For the text-containing cell, return its midpoint in [x, y] coordinate format. 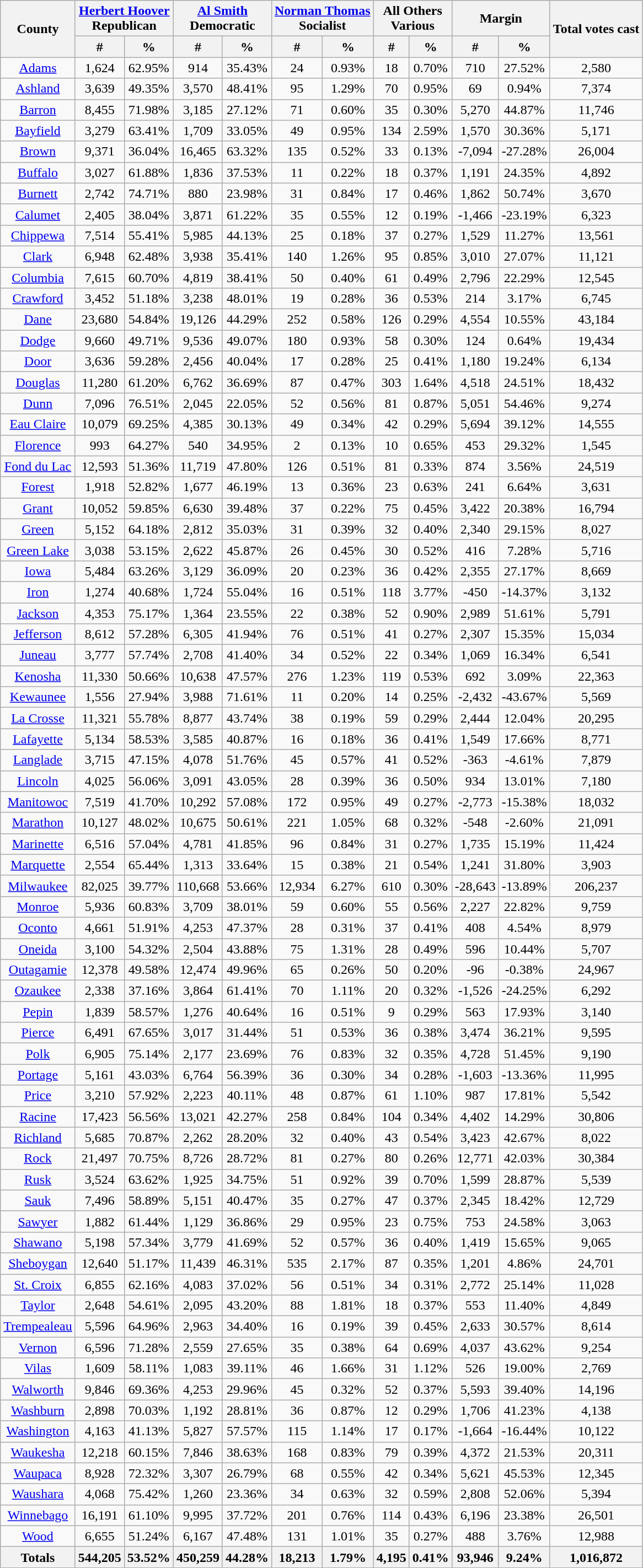
6,541 [596, 655]
51.36% [149, 466]
Vilas [37, 1368]
8,612 [99, 634]
544,205 [99, 1557]
71.28% [149, 1348]
4.86% [524, 1263]
5,171 [596, 131]
62.95% [149, 68]
40.87% [247, 739]
19,434 [596, 341]
5,827 [197, 1431]
61.41% [247, 991]
15,034 [596, 634]
6,167 [197, 1536]
124 [475, 341]
1,201 [475, 1263]
Lafayette [37, 739]
Sauk [37, 1200]
3.09% [524, 676]
276 [297, 676]
5,936 [99, 907]
64.96% [149, 1327]
0.46% [430, 193]
Outagamie [37, 970]
5,161 [99, 1075]
5,198 [99, 1242]
168 [297, 1452]
Iron [37, 592]
5,542 [596, 1096]
25.14% [524, 1285]
46.31% [247, 1263]
10,638 [197, 676]
-450 [475, 592]
71.61% [247, 697]
15.35% [524, 634]
43 [392, 1138]
1.10% [430, 1096]
8,928 [99, 1473]
1,862 [475, 193]
43.74% [247, 718]
22.29% [524, 277]
88 [297, 1306]
48 [297, 1096]
2,648 [99, 1306]
Green [37, 529]
47.15% [149, 760]
3,279 [99, 131]
0.43% [430, 1515]
8,455 [99, 110]
24,519 [596, 466]
2,338 [99, 991]
Oneida [37, 949]
3,185 [197, 110]
63.62% [149, 1179]
51.76% [247, 760]
36.04% [149, 152]
1,529 [475, 235]
27.94% [149, 697]
0.85% [430, 256]
2,227 [475, 907]
110,668 [197, 886]
1,925 [197, 1179]
61.22% [247, 214]
12,771 [475, 1159]
53.15% [149, 550]
4,728 [475, 1054]
Chippewa [37, 235]
16,465 [197, 152]
60.83% [149, 907]
7,615 [99, 277]
93,946 [475, 1557]
7,496 [99, 1200]
22.82% [524, 907]
-28,643 [475, 886]
3,038 [99, 550]
21.53% [524, 1452]
23.55% [247, 613]
6,948 [99, 256]
35.43% [247, 68]
44.29% [247, 320]
24.35% [524, 173]
2,307 [475, 634]
Dunn [37, 403]
55.41% [149, 235]
1,260 [197, 1494]
-1,466 [475, 214]
62.16% [149, 1285]
La Crosse [37, 718]
5,539 [596, 1179]
4,781 [197, 844]
1,129 [197, 1221]
58.57% [149, 1012]
1,241 [475, 865]
14 [392, 697]
1,706 [475, 1410]
2,559 [197, 1348]
24,701 [596, 1263]
24 [297, 68]
4,037 [475, 1348]
1,609 [99, 1368]
9,371 [99, 152]
1.79% [348, 1557]
41.94% [247, 634]
Norman ThomasSocialist [322, 19]
0.59% [430, 1494]
57.08% [247, 802]
1,069 [475, 655]
5,985 [197, 235]
9,065 [596, 1242]
-548 [475, 823]
563 [475, 1012]
3,871 [197, 214]
64.18% [149, 529]
17.93% [524, 1012]
13,561 [596, 235]
61.10% [149, 1515]
1,192 [197, 1410]
38.63% [247, 1452]
13 [297, 487]
11,719 [197, 466]
39.11% [247, 1368]
18,432 [596, 382]
61.20% [149, 382]
303 [392, 382]
2,772 [475, 1285]
Al SmithDemocratic [222, 19]
38 [297, 718]
10 [392, 445]
31.80% [524, 865]
14,555 [596, 424]
11.40% [524, 1306]
6,762 [197, 382]
75.17% [149, 613]
Marquette [37, 865]
140 [297, 256]
1,918 [99, 487]
34.95% [247, 445]
56 [297, 1285]
82,025 [99, 886]
5,134 [99, 739]
63.26% [149, 571]
6,630 [197, 508]
Totals [37, 1557]
5,569 [596, 697]
19.00% [524, 1368]
Dane [37, 320]
53.66% [247, 886]
17.66% [524, 739]
22,363 [596, 676]
987 [475, 1096]
9,995 [197, 1515]
Taylor [37, 1306]
7,846 [197, 1452]
214 [475, 299]
1,419 [475, 1242]
16,794 [596, 508]
0.58% [348, 320]
Kewaunee [37, 697]
5,621 [475, 1473]
7,879 [596, 760]
8,022 [596, 1138]
11,995 [596, 1075]
43.03% [149, 1075]
Ozaukee [37, 991]
2,708 [197, 655]
55 [392, 907]
0.69% [430, 1348]
4,025 [99, 781]
5,484 [99, 571]
Walworth [37, 1389]
4,068 [99, 1494]
1,624 [99, 68]
1,677 [197, 487]
1,016,872 [596, 1557]
2,633 [475, 1327]
3,210 [99, 1096]
21,497 [99, 1159]
45.87% [247, 550]
6,855 [99, 1285]
65.44% [149, 865]
30 [392, 550]
18,213 [297, 1557]
2,444 [475, 718]
Douglas [37, 382]
Washburn [37, 1410]
4,892 [596, 173]
416 [475, 550]
2.59% [430, 131]
1,313 [197, 865]
131 [297, 1536]
4,518 [475, 382]
51.24% [149, 1536]
596 [475, 949]
6,905 [99, 1054]
29.32% [524, 445]
0.23% [348, 571]
4,819 [197, 277]
23,680 [99, 320]
56.39% [247, 1075]
4,353 [99, 613]
35.03% [247, 529]
258 [297, 1117]
Manitowoc [37, 802]
135 [297, 152]
-2,432 [475, 697]
12,545 [596, 277]
57.34% [149, 1242]
26,004 [596, 152]
37.16% [149, 991]
7,180 [596, 781]
4,402 [475, 1117]
6,516 [99, 844]
1.05% [348, 823]
3,140 [596, 1012]
-13.89% [524, 886]
29.96% [247, 1389]
51.18% [149, 299]
3,474 [475, 1033]
0.50% [430, 781]
50.61% [247, 823]
43.05% [247, 781]
3,307 [197, 1473]
58.53% [149, 739]
2,345 [475, 1200]
22.05% [247, 403]
3,017 [197, 1033]
33 [392, 152]
0.25% [430, 697]
553 [475, 1306]
28.87% [524, 1179]
8,979 [596, 928]
23.69% [247, 1054]
Florence [37, 445]
3,779 [197, 1242]
8,027 [596, 529]
56.56% [149, 1117]
18.42% [524, 1200]
Milwaukee [37, 886]
41.13% [149, 1431]
4,195 [392, 1557]
3.77% [430, 592]
69.36% [149, 1389]
47.57% [247, 676]
1.14% [348, 1431]
59.28% [149, 362]
2,177 [197, 1054]
4,661 [99, 928]
11,121 [596, 256]
39.40% [524, 1389]
All OthersVarious [412, 19]
42.03% [524, 1159]
3,100 [99, 949]
49.35% [149, 89]
3,091 [197, 781]
3,864 [197, 991]
27.17% [524, 571]
1.81% [348, 1306]
2,355 [475, 571]
180 [297, 341]
74.71% [149, 193]
10.44% [524, 949]
28.20% [247, 1138]
37.72% [247, 1515]
104 [392, 1117]
21 [392, 865]
49.58% [149, 970]
42.67% [524, 1138]
0.92% [348, 1179]
62.48% [149, 256]
2,742 [99, 193]
206,237 [596, 886]
3,238 [197, 299]
Price [37, 1096]
9 [392, 1012]
3.56% [524, 466]
5,051 [475, 403]
3,903 [596, 865]
47 [392, 1200]
11,028 [596, 1285]
61.88% [149, 173]
52.82% [149, 487]
4,554 [475, 320]
19.24% [524, 362]
2,989 [475, 613]
Dodge [37, 341]
4,163 [99, 1431]
115 [297, 1431]
2.17% [348, 1263]
19 [297, 299]
27.12% [247, 110]
30.13% [247, 424]
Rock [37, 1159]
11,746 [596, 110]
75.14% [149, 1054]
26 [297, 550]
6,134 [596, 362]
1.01% [348, 1536]
64.27% [149, 445]
40.11% [247, 1096]
50.74% [524, 193]
2,340 [475, 529]
-27.28% [524, 152]
6.27% [348, 886]
Margin [501, 19]
40.04% [247, 362]
5,685 [99, 1138]
1,570 [475, 131]
-16.44% [524, 1431]
934 [475, 781]
36.21% [524, 1033]
Jefferson [37, 634]
4,849 [596, 1306]
48.01% [247, 299]
39.48% [247, 508]
1,724 [197, 592]
Polk [37, 1054]
11,424 [596, 844]
3,631 [596, 487]
1.31% [348, 949]
51.61% [524, 613]
540 [197, 445]
Burnett [37, 193]
13,021 [197, 1117]
43,184 [596, 320]
51.91% [149, 928]
Pierce [37, 1033]
69.25% [149, 424]
30.36% [524, 131]
57.04% [149, 844]
Fond du Lac [37, 466]
14.29% [524, 1117]
3,570 [197, 89]
Racine [37, 1117]
2,262 [197, 1138]
14,196 [596, 1389]
Juneau [37, 655]
Eau Claire [37, 424]
44.28% [247, 1557]
9.24% [524, 1557]
13.01% [524, 781]
12,345 [596, 1473]
Waukesha [37, 1452]
60.70% [149, 277]
10,079 [99, 424]
5,707 [596, 949]
0.76% [348, 1515]
10,052 [99, 508]
2,812 [197, 529]
-2.60% [524, 823]
0.94% [524, 89]
54.46% [524, 403]
51.45% [524, 1054]
3,670 [596, 193]
24.51% [524, 382]
1.64% [430, 382]
49.71% [149, 341]
2,898 [99, 1410]
3,777 [99, 655]
2,095 [197, 1306]
6,596 [99, 1348]
Barron [37, 110]
Herbert HooverRepublican [124, 19]
9,536 [197, 341]
30.57% [524, 1327]
St. Croix [37, 1285]
36.09% [247, 571]
241 [475, 487]
26,501 [596, 1515]
Waushara [37, 1494]
3,423 [475, 1138]
23.38% [524, 1515]
42.27% [247, 1117]
10,292 [197, 802]
33.05% [247, 131]
5,593 [475, 1389]
0.33% [430, 466]
1,735 [475, 844]
11,321 [99, 718]
6,764 [197, 1075]
1,556 [99, 697]
35.41% [247, 256]
0.65% [430, 445]
2,504 [197, 949]
Washington [37, 1431]
4,385 [197, 424]
710 [475, 68]
11.27% [524, 235]
15 [297, 865]
-2,773 [475, 802]
1,364 [197, 613]
9,190 [596, 1054]
7,514 [99, 235]
9,274 [596, 403]
56.06% [149, 781]
221 [297, 823]
70.87% [149, 1138]
2,796 [475, 277]
9,595 [596, 1033]
8,726 [197, 1159]
-15.38% [524, 802]
47.37% [247, 928]
1,083 [197, 1368]
16.34% [524, 655]
41.69% [247, 1242]
0.47% [348, 382]
55.78% [149, 718]
65 [297, 970]
12,378 [99, 970]
52.06% [524, 1494]
1.11% [348, 991]
0.64% [524, 341]
72.32% [149, 1473]
37.02% [247, 1285]
914 [197, 68]
31.44% [247, 1033]
63.41% [149, 131]
3,709 [197, 907]
6,292 [596, 991]
71 [297, 110]
43.62% [524, 1348]
44.13% [247, 235]
7.28% [524, 550]
6.64% [524, 487]
71.98% [149, 110]
30,384 [596, 1159]
11,439 [197, 1263]
Shawano [37, 1242]
6,491 [99, 1033]
10,122 [596, 1431]
3,938 [197, 256]
1.66% [348, 1368]
Iowa [37, 571]
3,988 [197, 697]
57.74% [149, 655]
Sawyer [37, 1221]
40.47% [247, 1200]
30,806 [596, 1117]
9,846 [99, 1389]
12,593 [99, 466]
880 [197, 193]
55.04% [247, 592]
114 [392, 1515]
47.80% [247, 466]
119 [392, 676]
-4.61% [524, 760]
Total votes cast [596, 29]
2,223 [197, 1096]
8,614 [596, 1327]
17,423 [99, 1117]
2,622 [197, 550]
57.28% [149, 634]
Grant [37, 508]
70.75% [149, 1159]
41.85% [247, 844]
28.72% [247, 1159]
57.57% [247, 1431]
19,126 [197, 320]
46 [297, 1368]
1,549 [475, 739]
54.84% [149, 320]
488 [475, 1536]
20,295 [596, 718]
Bayfield [37, 131]
10.55% [524, 320]
Ashland [37, 89]
39.77% [149, 886]
39.12% [524, 424]
1,180 [475, 362]
-23.19% [524, 214]
0.17% [430, 1431]
49.07% [247, 341]
3,422 [475, 508]
41.70% [149, 802]
-1,526 [475, 991]
20.38% [524, 508]
Oconto [37, 928]
43.20% [247, 1306]
Lincoln [37, 781]
1,836 [197, 173]
692 [475, 676]
Richland [37, 1138]
6,323 [596, 214]
Calumet [37, 214]
11,330 [99, 676]
45.53% [524, 1473]
5,270 [475, 110]
63.32% [247, 152]
2,580 [596, 68]
17.81% [524, 1096]
Marathon [37, 823]
24,967 [596, 970]
1,191 [475, 173]
Rusk [37, 1179]
64 [392, 1348]
Forest [37, 487]
172 [297, 802]
27.65% [247, 1348]
4,083 [197, 1285]
-96 [475, 970]
3,027 [99, 173]
1,599 [475, 1179]
1.26% [348, 256]
96 [297, 844]
3,452 [99, 299]
38.04% [149, 214]
4,372 [475, 1452]
12,988 [596, 1536]
Trempealeau [37, 1327]
18,032 [596, 802]
15.19% [524, 844]
2 [297, 445]
Door [37, 362]
-13.36% [524, 1075]
60.15% [149, 1452]
76.51% [149, 403]
44.87% [524, 110]
7,519 [99, 802]
51.17% [149, 1263]
28.81% [247, 1410]
3,585 [197, 739]
8,771 [596, 739]
80 [392, 1159]
2,456 [197, 362]
1,276 [197, 1012]
3,132 [596, 592]
34.40% [247, 1327]
58.11% [149, 1368]
3,010 [475, 256]
Wood [37, 1536]
2,045 [197, 403]
2,963 [197, 1327]
69 [475, 89]
37.53% [247, 173]
Pepin [37, 1012]
43.88% [247, 949]
Jackson [37, 613]
-0.38% [524, 970]
1,274 [99, 592]
2,808 [475, 1494]
34.75% [247, 1179]
9,660 [99, 341]
-14.37% [524, 592]
-1,664 [475, 1431]
54.32% [149, 949]
Waupaca [37, 1473]
38.01% [247, 907]
Brown [37, 152]
53.52% [149, 1557]
5,394 [596, 1494]
Kenosha [37, 676]
-363 [475, 760]
-43.67% [524, 697]
54.61% [149, 1306]
3,524 [99, 1179]
Portage [37, 1075]
29.15% [524, 529]
21,091 [596, 823]
134 [392, 131]
874 [475, 466]
12,729 [596, 1200]
57.92% [149, 1096]
49.96% [247, 970]
6,745 [596, 299]
9,759 [596, 907]
Vernon [37, 1348]
450,259 [197, 1557]
48.41% [247, 89]
6,655 [99, 1536]
1,882 [99, 1221]
3,129 [197, 571]
58.89% [149, 1200]
40.68% [149, 592]
12.04% [524, 718]
2,405 [99, 214]
48.02% [149, 823]
535 [297, 1263]
15.65% [524, 1242]
36.69% [247, 382]
79 [392, 1452]
5,716 [596, 550]
Green Lake [37, 550]
3,715 [99, 760]
5,791 [596, 613]
1,709 [197, 131]
41.23% [524, 1410]
2,769 [596, 1368]
3,639 [99, 89]
10,127 [99, 823]
23.36% [247, 1494]
47.48% [247, 1536]
610 [392, 886]
4,078 [197, 760]
526 [475, 1368]
8,877 [197, 718]
58 [392, 341]
12,934 [297, 886]
Clark [37, 256]
1.29% [348, 89]
753 [475, 1221]
0.42% [430, 571]
40.64% [247, 1012]
27.52% [524, 68]
201 [297, 1515]
61.44% [149, 1221]
33.64% [247, 865]
46.19% [247, 487]
5,694 [475, 424]
6,196 [475, 1515]
59.85% [149, 508]
24.58% [524, 1221]
4.54% [524, 928]
1.12% [430, 1368]
3.76% [524, 1536]
Marinette [37, 844]
6,305 [197, 634]
Monroe [37, 907]
75.42% [149, 1494]
26.79% [247, 1473]
1,545 [596, 445]
1,839 [99, 1012]
27.07% [524, 256]
12,218 [99, 1452]
12,474 [197, 970]
29 [297, 1221]
118 [392, 592]
5,152 [99, 529]
5,151 [197, 1200]
8,669 [596, 571]
12,640 [99, 1263]
0.75% [430, 1221]
38.41% [247, 277]
23.98% [247, 193]
Langlade [37, 760]
4,138 [596, 1410]
453 [475, 445]
Winnebago [37, 1515]
16,191 [99, 1515]
20,311 [596, 1452]
7,374 [596, 89]
-1,603 [475, 1075]
Sheboygan [37, 1263]
3.17% [524, 299]
Crawford [37, 299]
3,636 [99, 362]
5,596 [99, 1327]
9,254 [596, 1348]
10,675 [197, 823]
Adams [37, 68]
2,554 [99, 865]
41.40% [247, 655]
50.66% [149, 676]
Columbia [37, 277]
7,096 [99, 403]
993 [99, 445]
70.03% [149, 1410]
0.36% [348, 487]
252 [297, 320]
Buffalo [37, 173]
-7,094 [475, 152]
0.90% [430, 613]
11,280 [99, 382]
1.23% [348, 676]
-24.25% [524, 991]
408 [475, 928]
3,063 [596, 1221]
67.65% [149, 1033]
County [37, 29]
36.86% [247, 1221]
